Capture the cell that displays the provided text and extract its (x, y) central coordinate. 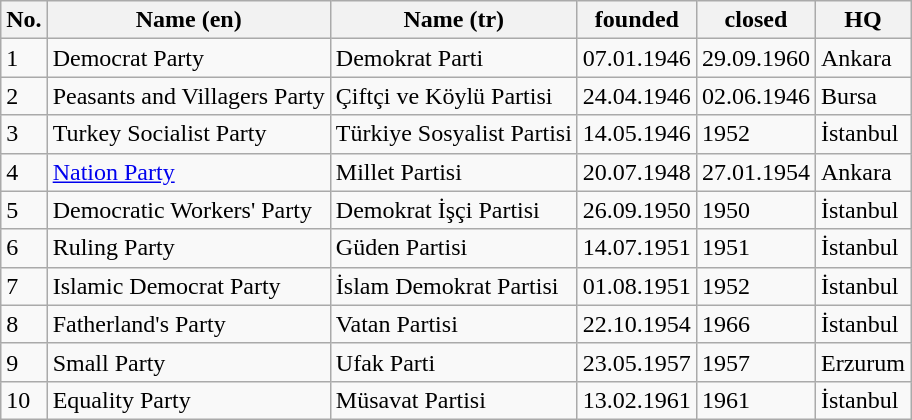
Millet Partisi (454, 172)
14.07.1951 (636, 248)
Small Party (188, 362)
Nation Party (188, 172)
1950 (756, 210)
Turkey Socialist Party (188, 134)
07.01.1946 (636, 58)
6 (24, 248)
Çiftçi ve Köylü Partisi (454, 96)
01.08.1951 (636, 286)
26.09.1950 (636, 210)
2 (24, 96)
Güden Partisi (454, 248)
10 (24, 400)
1961 (756, 400)
8 (24, 324)
1966 (756, 324)
İslam Demokrat Partisi (454, 286)
Democrat Party (188, 58)
1 (24, 58)
13.02.1961 (636, 400)
Name (tr) (454, 20)
Demokrat İşçi Partisi (454, 210)
24.04.1946 (636, 96)
29.09.1960 (756, 58)
14.05.1946 (636, 134)
1951 (756, 248)
Islamic Democrat Party (188, 286)
23.05.1957 (636, 362)
Peasants and Villagers Party (188, 96)
Türkiye Sosyalist Partisi (454, 134)
Müsavat Partisi (454, 400)
22.10.1954 (636, 324)
Name (en) (188, 20)
Fatherland's Party (188, 324)
Democratic Workers' Party (188, 210)
27.01.1954 (756, 172)
HQ (862, 20)
1957 (756, 362)
3 (24, 134)
Erzurum (862, 362)
9 (24, 362)
closed (756, 20)
Ruling Party (188, 248)
founded (636, 20)
Equality Party (188, 400)
Bursa (862, 96)
No. (24, 20)
7 (24, 286)
5 (24, 210)
Ufak Parti (454, 362)
Demokrat Parti (454, 58)
02.06.1946 (756, 96)
4 (24, 172)
20.07.1948 (636, 172)
Vatan Partisi (454, 324)
